Pinpoint the cell where the given text exists, returning its (X, Y) midpoint coordinate. 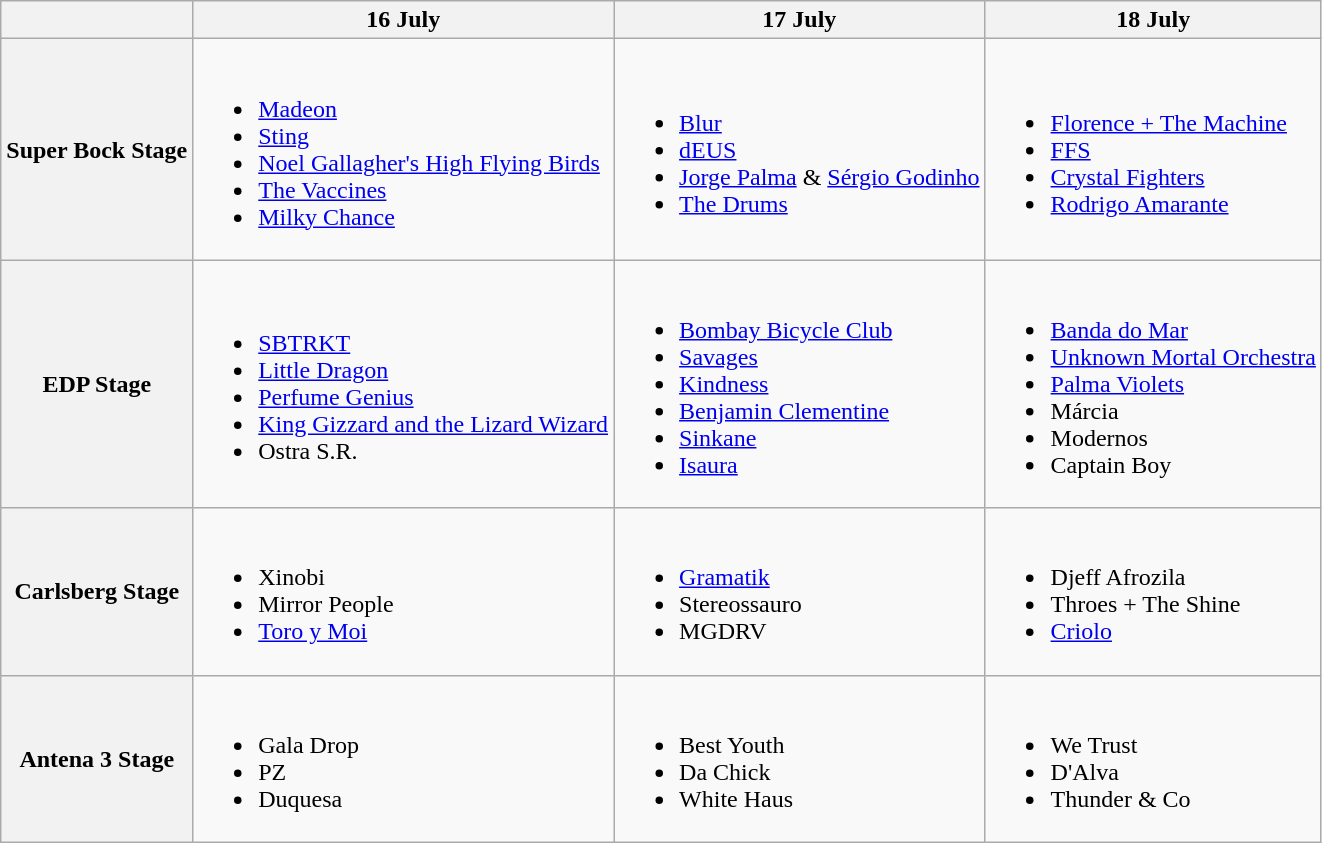
Gala DropPZDuquesa (404, 758)
Djeff AfrozilaThroes + The ShineCriolo (1153, 592)
Florence + The MachineFFSCrystal FightersRodrigo Amarante (1153, 150)
BlurdEUSJorge Palma & Sérgio GodinhoThe Drums (800, 150)
EDP Stage (97, 384)
Banda do MarUnknown Mortal OrchestraPalma VioletsMárciaModernosCaptain Boy (1153, 384)
16 July (404, 20)
Best YouthDa ChickWhite Haus (800, 758)
GramatikStereossauroMGDRV (800, 592)
Bombay Bicycle ClubSavagesKindnessBenjamin ClementineSinkaneIsaura (800, 384)
Super Bock Stage (97, 150)
SBTRKTLittle DragonPerfume GeniusKing Gizzard and the Lizard WizardOstra S.R. (404, 384)
Carlsberg Stage (97, 592)
We TrustD'AlvaThunder & Co (1153, 758)
17 July (800, 20)
Antena 3 Stage (97, 758)
MadeonStingNoel Gallagher's High Flying BirdsThe VaccinesMilky Chance (404, 150)
XinobiMirror PeopleToro y Moi (404, 592)
18 July (1153, 20)
